Output the [X, Y] coordinate of the center of the cell containing the given text.  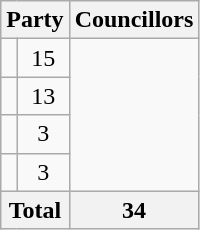
34 [134, 210]
Councillors [134, 20]
15 [43, 58]
Party [35, 20]
Total [35, 210]
13 [43, 96]
